Identify which cell holds the provided text, then report its (x, y) central coordinate. 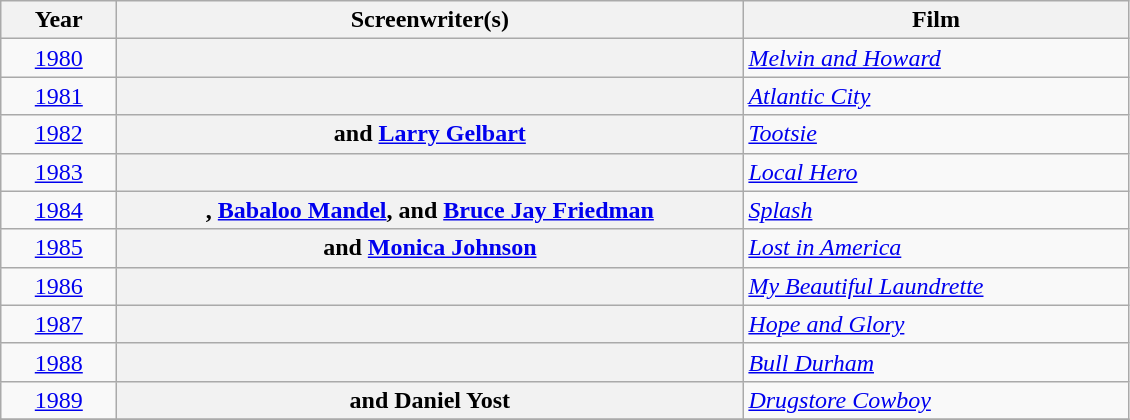
Local Hero (936, 172)
, Babaloo Mandel, and Bruce Jay Friedman (430, 210)
1985 (59, 248)
1982 (59, 134)
Bull Durham (936, 362)
1980 (59, 58)
and Monica Johnson (430, 248)
Year (59, 20)
Film (936, 20)
and Daniel Yost (430, 400)
1984 (59, 210)
Splash (936, 210)
1987 (59, 324)
Lost in America (936, 248)
Atlantic City (936, 96)
My Beautiful Laundrette (936, 286)
1989 (59, 400)
1988 (59, 362)
1986 (59, 286)
1981 (59, 96)
1983 (59, 172)
Drugstore Cowboy (936, 400)
Hope and Glory (936, 324)
Screenwriter(s) (430, 20)
Tootsie (936, 134)
Melvin and Howard (936, 58)
and Larry Gelbart (430, 134)
